Identify which cell holds the provided text, then report its [x, y] central coordinate. 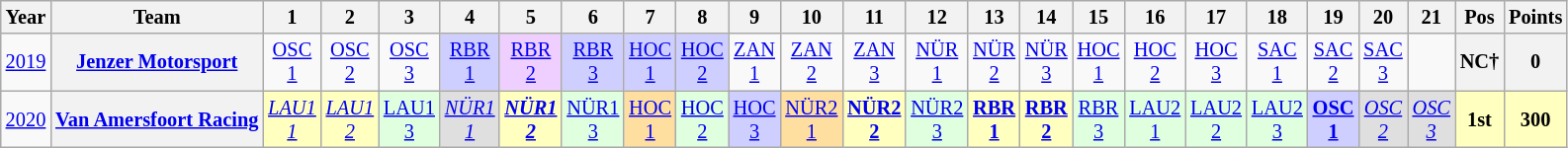
5 [530, 17]
Van Amersfoort Racing [156, 119]
Jenzer Motorsport [156, 62]
LAU21 [1155, 119]
18 [1277, 17]
NÜR13 [593, 119]
300 [1535, 119]
ZAN1 [755, 62]
15 [1099, 17]
Pos [1479, 17]
Year [26, 17]
LAU12 [350, 119]
Team [156, 17]
7 [651, 17]
2 [350, 17]
20 [1382, 17]
1st [1479, 119]
NÜR2 [995, 62]
Points [1535, 17]
SAC1 [1277, 62]
12 [937, 17]
LAU13 [409, 119]
1 [292, 17]
6 [593, 17]
17 [1216, 17]
NÜR23 [937, 119]
NC† [1479, 62]
10 [811, 17]
19 [1334, 17]
21 [1432, 17]
11 [874, 17]
8 [702, 17]
ZAN2 [811, 62]
4 [471, 17]
ZAN3 [874, 62]
NÜR21 [811, 119]
NÜR22 [874, 119]
9 [755, 17]
3 [409, 17]
LAU22 [1216, 119]
SAC2 [1334, 62]
0 [1535, 62]
NÜR12 [530, 119]
2020 [26, 119]
NÜR1 [937, 62]
13 [995, 17]
2019 [26, 62]
SAC3 [1382, 62]
LAU11 [292, 119]
16 [1155, 17]
NÜR11 [471, 119]
14 [1046, 17]
NÜR3 [1046, 62]
LAU23 [1277, 119]
